Return [X, Y] of the center of cell containing provided text 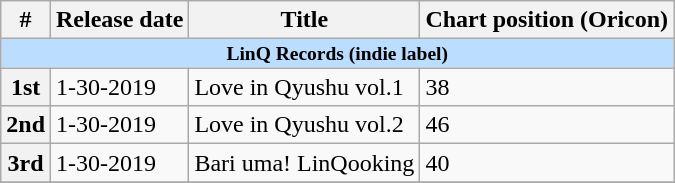
38 [547, 87]
Love in Qyushu vol.2 [304, 125]
Chart position (Oricon) [547, 20]
# [26, 20]
3rd [26, 163]
1st [26, 87]
Release date [120, 20]
46 [547, 125]
2nd [26, 125]
Love in Qyushu vol.1 [304, 87]
40 [547, 163]
Title [304, 20]
LinQ Records (indie label) [338, 54]
Bari uma! LinQooking [304, 163]
